For the text-containing cell, return its midpoint in [x, y] coordinate format. 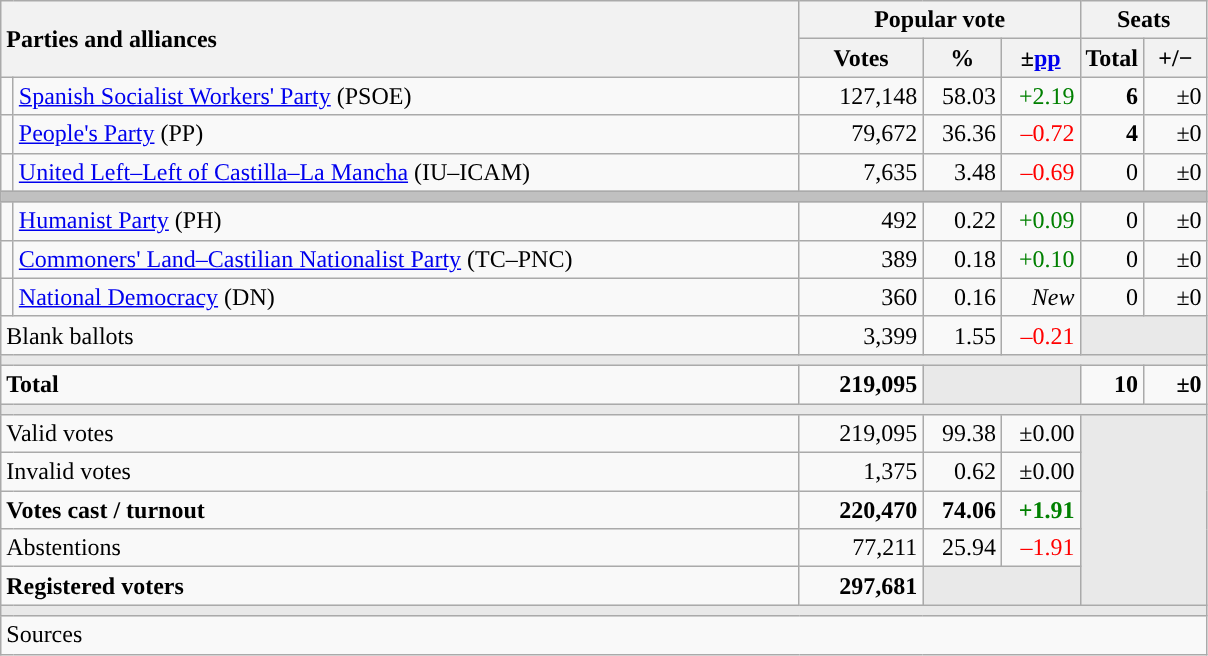
–0.69 [1040, 172]
127,148 [861, 96]
–1.91 [1040, 548]
People's Party (PP) [406, 134]
Parties and alliances [400, 39]
0.22 [962, 221]
58.03 [962, 96]
Humanist Party (PH) [406, 221]
0.18 [962, 259]
Abstentions [400, 548]
Popular vote [940, 20]
+1.91 [1040, 510]
297,681 [861, 586]
389 [861, 259]
3,399 [861, 335]
Commoners' Land–Castilian Nationalist Party (TC–PNC) [406, 259]
Votes cast / turnout [400, 510]
79,672 [861, 134]
99.38 [962, 434]
+0.09 [1040, 221]
+/− [1176, 58]
4 [1112, 134]
Votes [861, 58]
6 [1112, 96]
25.94 [962, 548]
Registered voters [400, 586]
10 [1112, 384]
% [962, 58]
New [1040, 297]
Spanish Socialist Workers' Party (PSOE) [406, 96]
Invalid votes [400, 472]
+2.19 [1040, 96]
Seats [1144, 20]
Sources [604, 635]
+0.10 [1040, 259]
±pp [1040, 58]
492 [861, 221]
Valid votes [400, 434]
36.36 [962, 134]
United Left–Left of Castilla–La Mancha (IU–ICAM) [406, 172]
3.48 [962, 172]
74.06 [962, 510]
–0.21 [1040, 335]
0.16 [962, 297]
220,470 [861, 510]
360 [861, 297]
0.62 [962, 472]
7,635 [861, 172]
1,375 [861, 472]
National Democracy (DN) [406, 297]
77,211 [861, 548]
–0.72 [1040, 134]
Blank ballots [400, 335]
1.55 [962, 335]
